Output the (x, y) coordinate of the center of the cell containing the given text.  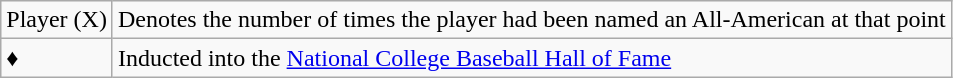
Player (X) (57, 20)
Denotes the number of times the player had been named an All-American at that point (532, 20)
Inducted into the National College Baseball Hall of Fame (532, 58)
♦ (57, 58)
